Find where the given text appears and provide that cell's center as [X, Y] coordinate. 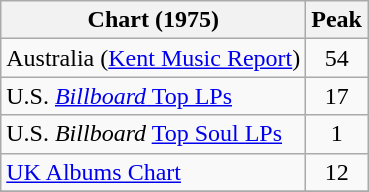
17 [337, 96]
54 [337, 58]
1 [337, 134]
Chart (1975) [154, 20]
12 [337, 172]
UK Albums Chart [154, 172]
Peak [337, 20]
Australia (Kent Music Report) [154, 58]
U.S. Billboard Top Soul LPs [154, 134]
U.S. Billboard Top LPs [154, 96]
